Scan for the cell matching the given text and deliver its (x, y) coordinate at center. 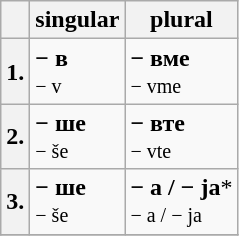
− вме − vme (182, 72)
plural (182, 20)
3. (16, 202)
1. (16, 72)
− вте − vte (182, 136)
− в− v (78, 72)
− а / − jа* − a / − ja (182, 202)
singular (78, 20)
2. (16, 136)
